Return the [X, Y] coordinate for the center point of the cell that contains the specified text.  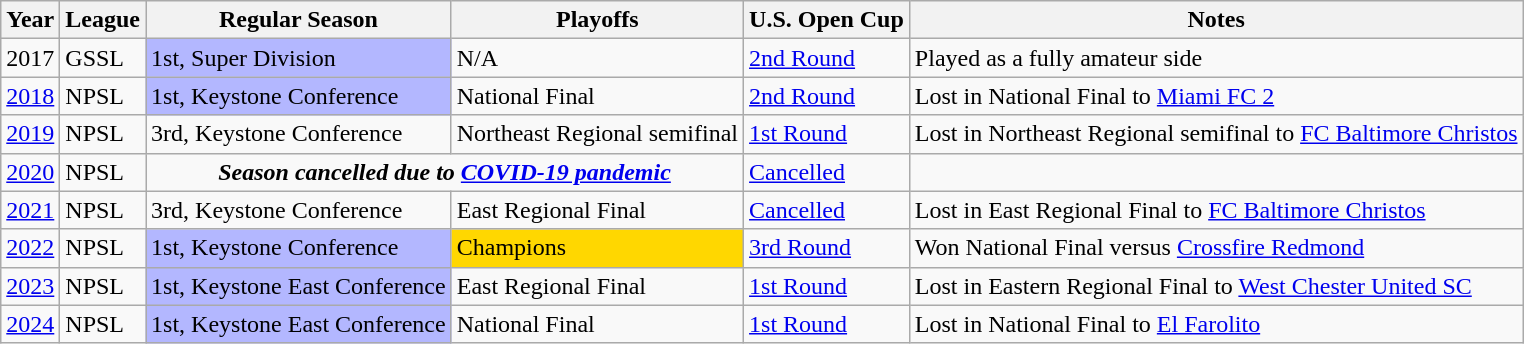
Champions [597, 248]
2018 [30, 96]
League [103, 20]
Northeast Regional semifinal [597, 134]
Playoffs [597, 20]
Notes [1216, 20]
N/A [597, 58]
2023 [30, 286]
2020 [30, 172]
GSSL [103, 58]
Regular Season [299, 20]
3rd Round [827, 248]
2021 [30, 210]
2022 [30, 248]
2019 [30, 134]
2024 [30, 324]
Lost in National Final to Miami FC 2 [1216, 96]
Year [30, 20]
Played as a fully amateur side [1216, 58]
Won National Final versus Crossfire Redmond [1216, 248]
1st, Super Division [299, 58]
Lost in Northeast Regional semifinal to FC Baltimore Christos [1216, 134]
Lost in National Final to El Farolito [1216, 324]
2017 [30, 58]
Lost in East Regional Final to FC Baltimore Christos [1216, 210]
U.S. Open Cup [827, 20]
Season cancelled due to COVID-19 pandemic [445, 172]
Lost in Eastern Regional Final to West Chester United SC [1216, 286]
